Determine the (X, Y) coordinate at the center of the cell enclosing the given text.  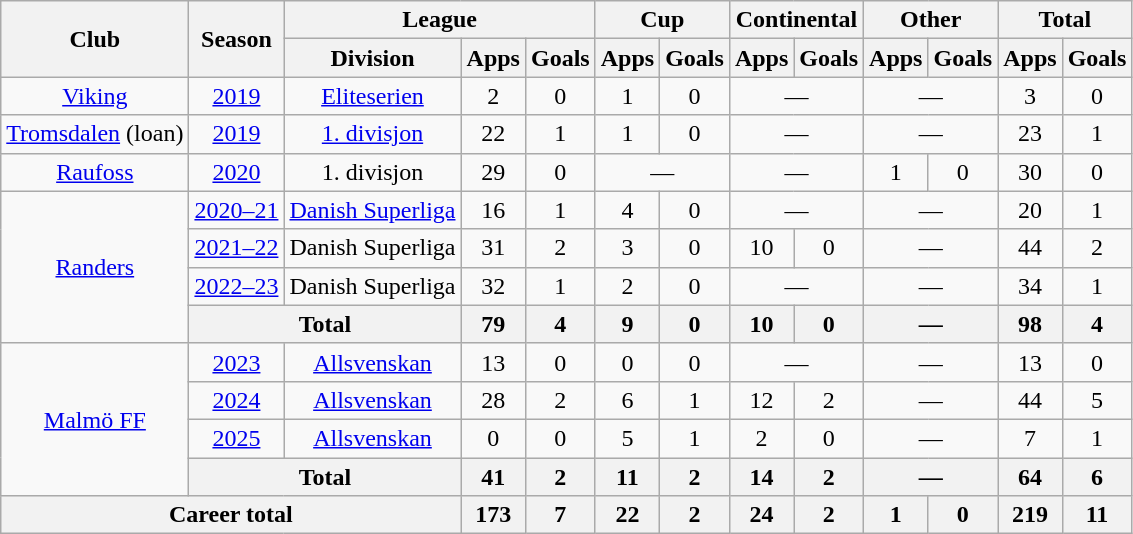
Other (931, 20)
219 (1030, 515)
Season (236, 39)
Cup (662, 20)
Career total (231, 515)
23 (1030, 134)
24 (761, 515)
14 (761, 477)
12 (761, 400)
20 (1030, 210)
League (440, 20)
28 (493, 400)
16 (493, 210)
Eliteserien (372, 96)
Randers (95, 267)
Raufoss (95, 172)
2020–21 (236, 210)
Viking (95, 96)
2023 (236, 362)
79 (493, 324)
32 (493, 286)
41 (493, 477)
34 (1030, 286)
2020 (236, 172)
30 (1030, 172)
173 (493, 515)
Division (372, 58)
31 (493, 248)
9 (627, 324)
Continental (796, 20)
Club (95, 39)
2022–23 (236, 286)
64 (1030, 477)
2021–22 (236, 248)
2025 (236, 438)
2024 (236, 400)
Malmö FF (95, 419)
29 (493, 172)
98 (1030, 324)
Tromsdalen (loan) (95, 134)
